Capture the cell that displays the provided text and extract its [x, y] central coordinate. 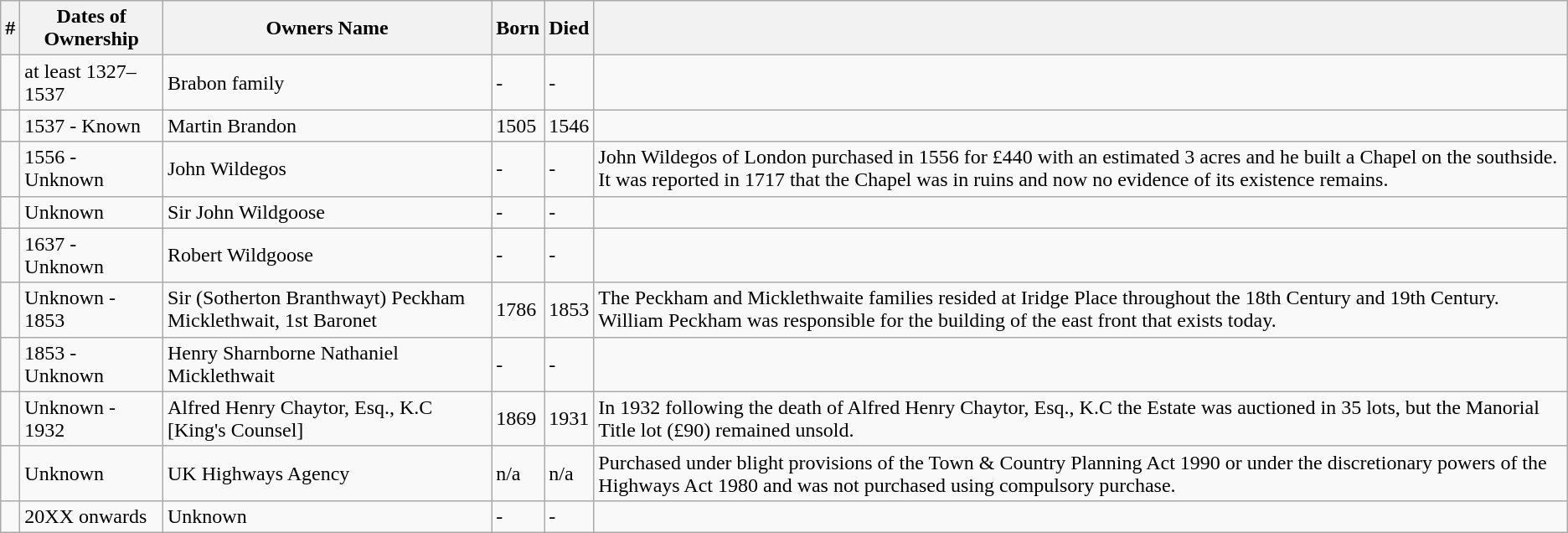
1786 [518, 310]
1931 [570, 419]
Dates of Ownership [92, 28]
1556 - Unknown [92, 169]
Owners Name [327, 28]
Martin Brandon [327, 126]
Sir (Sotherton Branthwayt) Peckham Micklethwait, 1st Baronet [327, 310]
# [10, 28]
Died [570, 28]
Born [518, 28]
Henry Sharnborne Nathaniel Micklethwait [327, 364]
Alfred Henry Chaytor, Esq., K.C [King's Counsel] [327, 419]
John Wildegos [327, 169]
20XX onwards [92, 516]
1853 - Unknown [92, 364]
Brabon family [327, 82]
1637 - Unknown [92, 255]
1537 - Known [92, 126]
1505 [518, 126]
at least 1327–1537 [92, 82]
Robert Wildgoose [327, 255]
Unknown - 1853 [92, 310]
1546 [570, 126]
1853 [570, 310]
In 1932 following the death of Alfred Henry Chaytor, Esq., K.C the Estate was auctioned in 35 lots, but the Manorial Title lot (£90) remained unsold. [1081, 419]
UK Highways Agency [327, 473]
1869 [518, 419]
Unknown - 1932 [92, 419]
Sir John Wildgoose [327, 212]
